Provide the (x, y) coordinate of the cell's center where the given text is located.  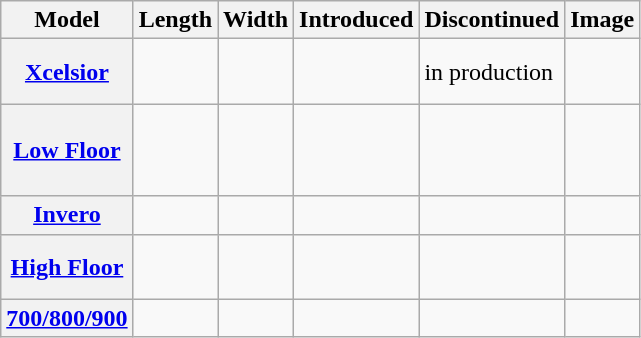
Model (67, 20)
Width (256, 20)
Low Floor (67, 150)
Discontinued (492, 20)
Invero (67, 215)
700/800/900 (67, 318)
Image (602, 20)
Xcelsior (67, 72)
in production (492, 72)
High Floor (67, 266)
Introduced (356, 20)
Length (175, 20)
